For the text-containing cell, return its midpoint in (x, y) coordinate format. 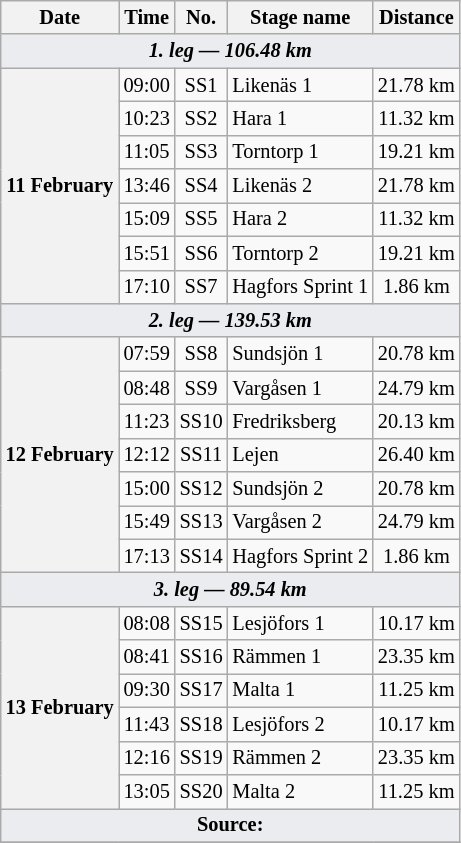
17:10 (147, 287)
12 February (60, 455)
1. leg — 106.48 km (230, 51)
13:05 (147, 791)
11 February (60, 186)
15:49 (147, 522)
15:51 (147, 253)
SS9 (202, 388)
Distance (416, 17)
Sundsjön 2 (300, 489)
Lesjöfors 1 (300, 623)
Rämmen 2 (300, 758)
15:00 (147, 489)
SS14 (202, 556)
13:46 (147, 186)
Fredriksberg (300, 421)
SS16 (202, 657)
SS12 (202, 489)
SS18 (202, 724)
12:16 (147, 758)
12:12 (147, 455)
SS13 (202, 522)
SS2 (202, 118)
Torntorp 2 (300, 253)
13 February (60, 707)
Hagfors Sprint 1 (300, 287)
Likenäs 1 (300, 85)
11:23 (147, 421)
15:09 (147, 219)
No. (202, 17)
SS6 (202, 253)
Vargåsen 1 (300, 388)
SS15 (202, 623)
Likenäs 2 (300, 186)
SS11 (202, 455)
SS5 (202, 219)
SS20 (202, 791)
11:43 (147, 724)
3. leg — 89.54 km (230, 589)
20.13 km (416, 421)
SS3 (202, 152)
26.40 km (416, 455)
Lesjöfors 2 (300, 724)
09:30 (147, 690)
SS7 (202, 287)
Time (147, 17)
08:41 (147, 657)
Sundsjön 1 (300, 354)
Rämmen 1 (300, 657)
SS4 (202, 186)
SS10 (202, 421)
08:08 (147, 623)
2. leg — 139.53 km (230, 320)
SS17 (202, 690)
Lejen (300, 455)
Torntorp 1 (300, 152)
17:13 (147, 556)
Malta 1 (300, 690)
07:59 (147, 354)
Vargåsen 2 (300, 522)
Date (60, 17)
09:00 (147, 85)
SS1 (202, 85)
Hara 1 (300, 118)
10:23 (147, 118)
Source: (230, 825)
Hagfors Sprint 2 (300, 556)
Malta 2 (300, 791)
SS19 (202, 758)
Stage name (300, 17)
08:48 (147, 388)
Hara 2 (300, 219)
11:05 (147, 152)
SS8 (202, 354)
